Scan for the cell matching the given text and deliver its [x, y] coordinate at center. 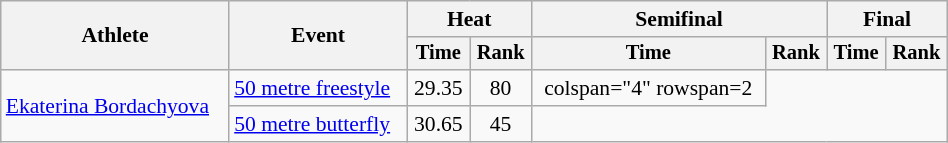
45 [501, 124]
80 [501, 88]
Athlete [115, 36]
colspan="4" rowspan=2 [648, 88]
Event [318, 36]
29.35 [438, 88]
30.65 [438, 124]
Final [888, 19]
50 metre butterfly [318, 124]
Semifinal [678, 19]
Ekaterina Bordachyova [115, 106]
50 metre freestyle [318, 88]
Heat [470, 19]
